Identify which cell holds the provided text, then report its (X, Y) central coordinate. 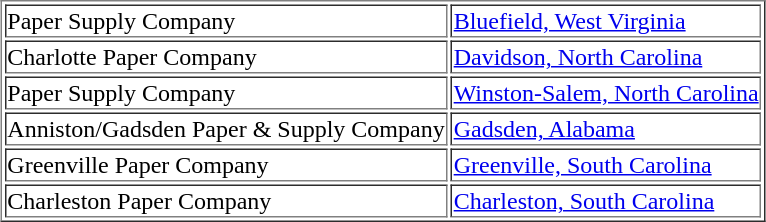
Bluefield, West Virginia (606, 20)
Charleston, South Carolina (606, 200)
Greenville Paper Company (226, 164)
Greenville, South Carolina (606, 164)
Gadsden, Alabama (606, 128)
Anniston/Gadsden Paper & Supply Company (226, 128)
Charlotte Paper Company (226, 56)
Winston-Salem, North Carolina (606, 92)
Charleston Paper Company (226, 200)
Davidson, North Carolina (606, 56)
